Detect which cell encompasses the target text, then output its [X, Y] center coordinate. 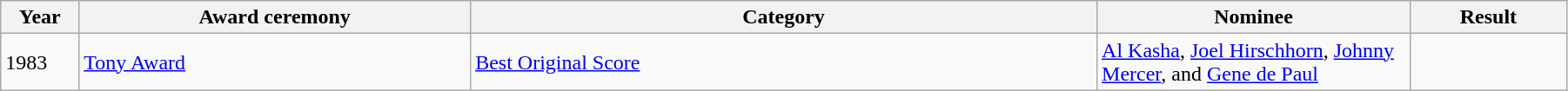
Category [784, 17]
Tony Award [275, 62]
Year [40, 17]
Best Original Score [784, 62]
Nominee [1254, 17]
1983 [40, 62]
Award ceremony [275, 17]
Result [1488, 17]
Al Kasha, Joel Hirschhorn, Johnny Mercer, and Gene de Paul [1254, 62]
